Determine the [x, y] coordinate at the center of the cell enclosing the given text.  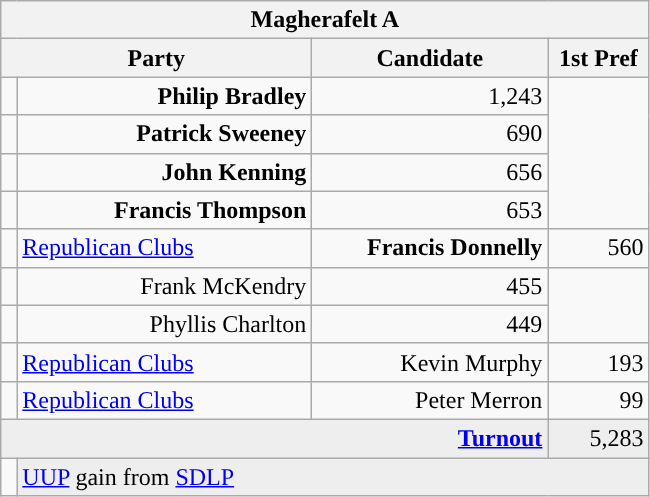
UUP gain from SDLP [333, 477]
690 [430, 134]
99 [598, 400]
Patrick Sweeney [164, 134]
656 [430, 172]
1,243 [430, 96]
Party [156, 58]
Francis Donnelly [430, 248]
Kevin Murphy [430, 362]
560 [598, 248]
John Kenning [164, 172]
Turnout [274, 438]
455 [430, 286]
449 [430, 324]
Magherafelt A [325, 20]
193 [598, 362]
Peter Merron [430, 400]
5,283 [598, 438]
Francis Thompson [164, 210]
Frank McKendry [164, 286]
1st Pref [598, 58]
Philip Bradley [164, 96]
Candidate [430, 58]
653 [430, 210]
Phyllis Charlton [164, 324]
